Detect which cell encompasses the target text, then output its [x, y] center coordinate. 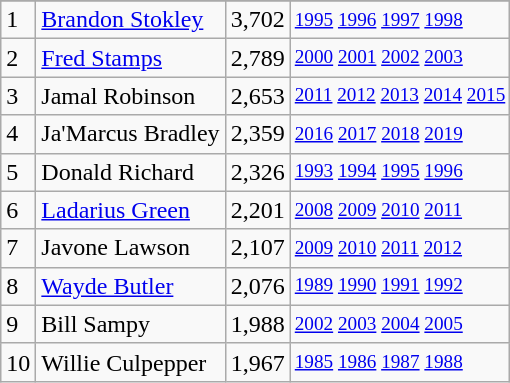
Ladarius Green [130, 210]
2011 2012 2013 2014 2015 [400, 96]
2008 2009 2010 2011 [400, 210]
Ja'Marcus Bradley [130, 134]
2,076 [258, 286]
2,107 [258, 248]
2,326 [258, 172]
1,988 [258, 324]
Willie Culpepper [130, 362]
8 [18, 286]
Brandon Stokley [130, 20]
9 [18, 324]
2000 2001 2002 2003 [400, 58]
5 [18, 172]
1993 1994 1995 1996 [400, 172]
1 [18, 20]
1985 1986 1987 1988 [400, 362]
1995 1996 1997 1998 [400, 20]
7 [18, 248]
2,359 [258, 134]
1,967 [258, 362]
2009 2010 2011 2012 [400, 248]
2,653 [258, 96]
2,789 [258, 58]
10 [18, 362]
2,201 [258, 210]
Wayde Butler [130, 286]
6 [18, 210]
Donald Richard [130, 172]
4 [18, 134]
Jamal Robinson [130, 96]
2 [18, 58]
3 [18, 96]
2002 2003 2004 2005 [400, 324]
3,702 [258, 20]
2016 2017 2018 2019 [400, 134]
Javone Lawson [130, 248]
1989 1990 1991 1992 [400, 286]
Bill Sampy [130, 324]
Fred Stamps [130, 58]
